Scan for the cell matching the given text and deliver its (x, y) coordinate at center. 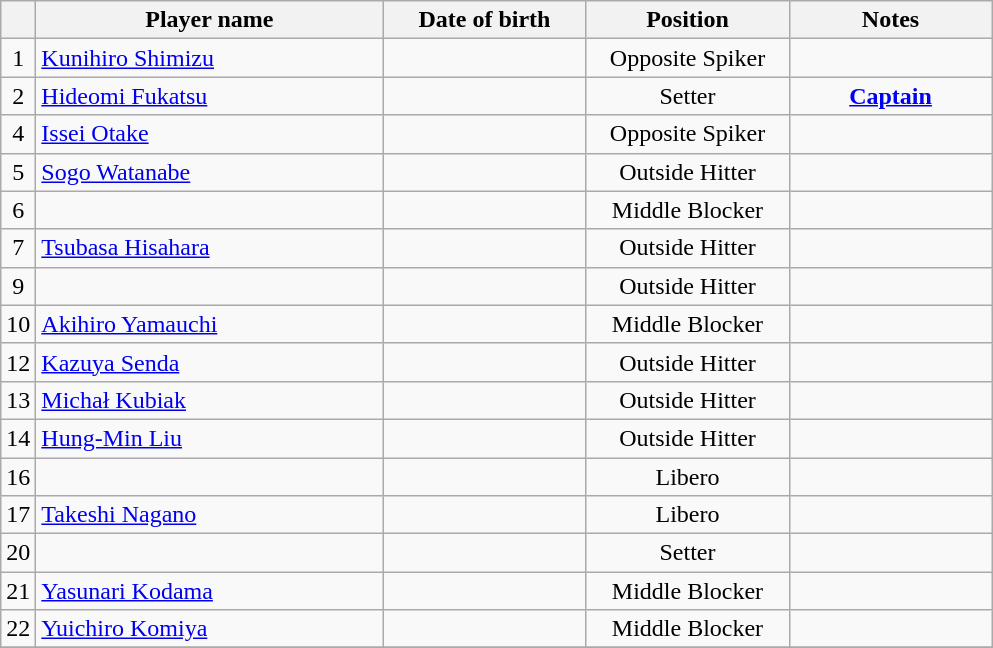
Hung-Min Liu (210, 438)
4 (18, 134)
17 (18, 515)
Hideomi Fukatsu (210, 96)
9 (18, 286)
21 (18, 591)
Issei Otake (210, 134)
Michał Kubiak (210, 400)
14 (18, 438)
Date of birth (484, 20)
12 (18, 362)
2 (18, 96)
Yasunari Kodama (210, 591)
1 (18, 58)
7 (18, 248)
Player name (210, 20)
Yuichiro Komiya (210, 629)
Tsubasa Hisahara (210, 248)
5 (18, 172)
Kunihiro Shimizu (210, 58)
10 (18, 324)
16 (18, 477)
Notes (890, 20)
6 (18, 210)
Takeshi Nagano (210, 515)
Sogo Watanabe (210, 172)
22 (18, 629)
13 (18, 400)
Position (688, 20)
Akihiro Yamauchi (210, 324)
20 (18, 553)
Captain (890, 96)
Kazuya Senda (210, 362)
